Pinpoint the cell where the given text exists, returning its (x, y) midpoint coordinate. 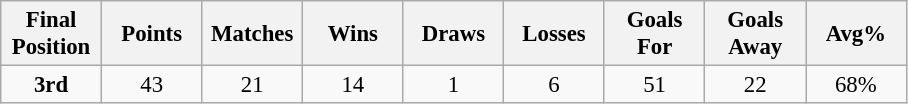
14 (354, 85)
51 (654, 85)
22 (756, 85)
6 (554, 85)
3rd (52, 85)
Losses (554, 34)
Final Position (52, 34)
68% (856, 85)
Points (152, 34)
43 (152, 85)
Goals For (654, 34)
Goals Away (756, 34)
Avg% (856, 34)
21 (252, 85)
1 (454, 85)
Matches (252, 34)
Draws (454, 34)
Wins (354, 34)
